Locate the cell with the specified text and output its (X, Y) center coordinate. 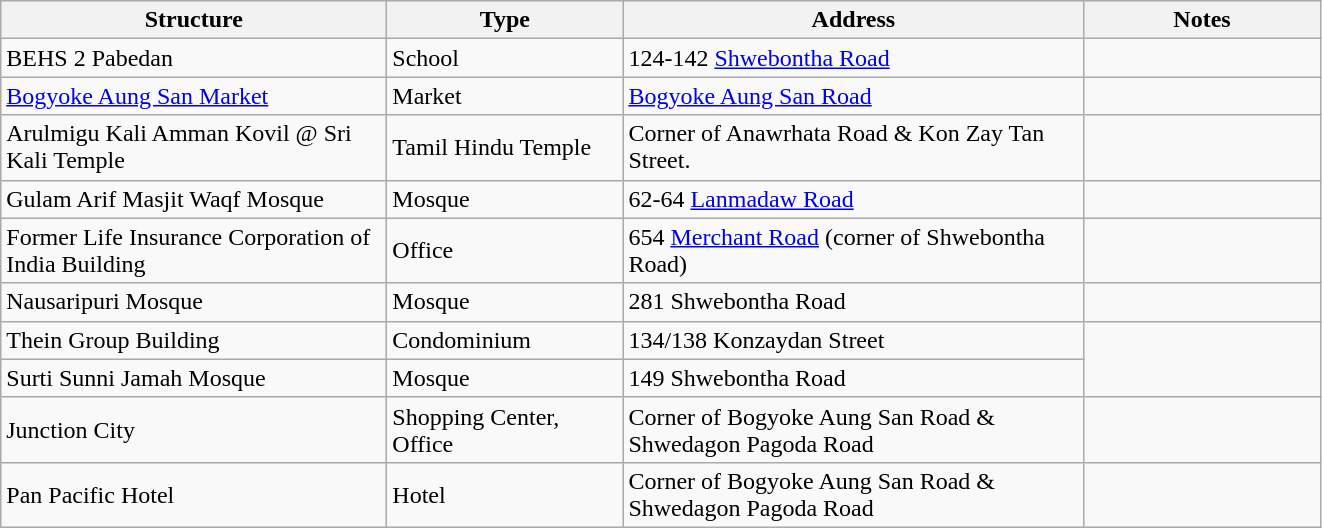
Market (505, 96)
Type (505, 20)
Former Life Insurance Corporation of India Building (194, 250)
62-64 Lanmadaw Road (854, 199)
Shopping Center, Office (505, 430)
Office (505, 250)
654 Merchant Road (corner of Shwebontha Road) (854, 250)
134/138 Konzaydan Street (854, 340)
Arulmigu Kali Amman Kovil @ Sri Kali Temple (194, 148)
BEHS 2 Pabedan (194, 58)
Bogyoke Aung San Market (194, 96)
Corner of Anawrhata Road & Kon Zay Tan Street. (854, 148)
Hotel (505, 494)
School (505, 58)
Junction City (194, 430)
Notes (1202, 20)
Bogyoke Aung San Road (854, 96)
Condominium (505, 340)
Pan Pacific Hotel (194, 494)
124-142 Shwebontha Road (854, 58)
281 Shwebontha Road (854, 302)
Structure (194, 20)
Gulam Arif Masjit Waqf Mosque (194, 199)
Tamil Hindu Temple (505, 148)
Address (854, 20)
Nausaripuri Mosque (194, 302)
Surti Sunni Jamah Mosque (194, 378)
Thein Group Building (194, 340)
149 Shwebontha Road (854, 378)
